Output the [X, Y] coordinate of the center of the cell containing the given text.  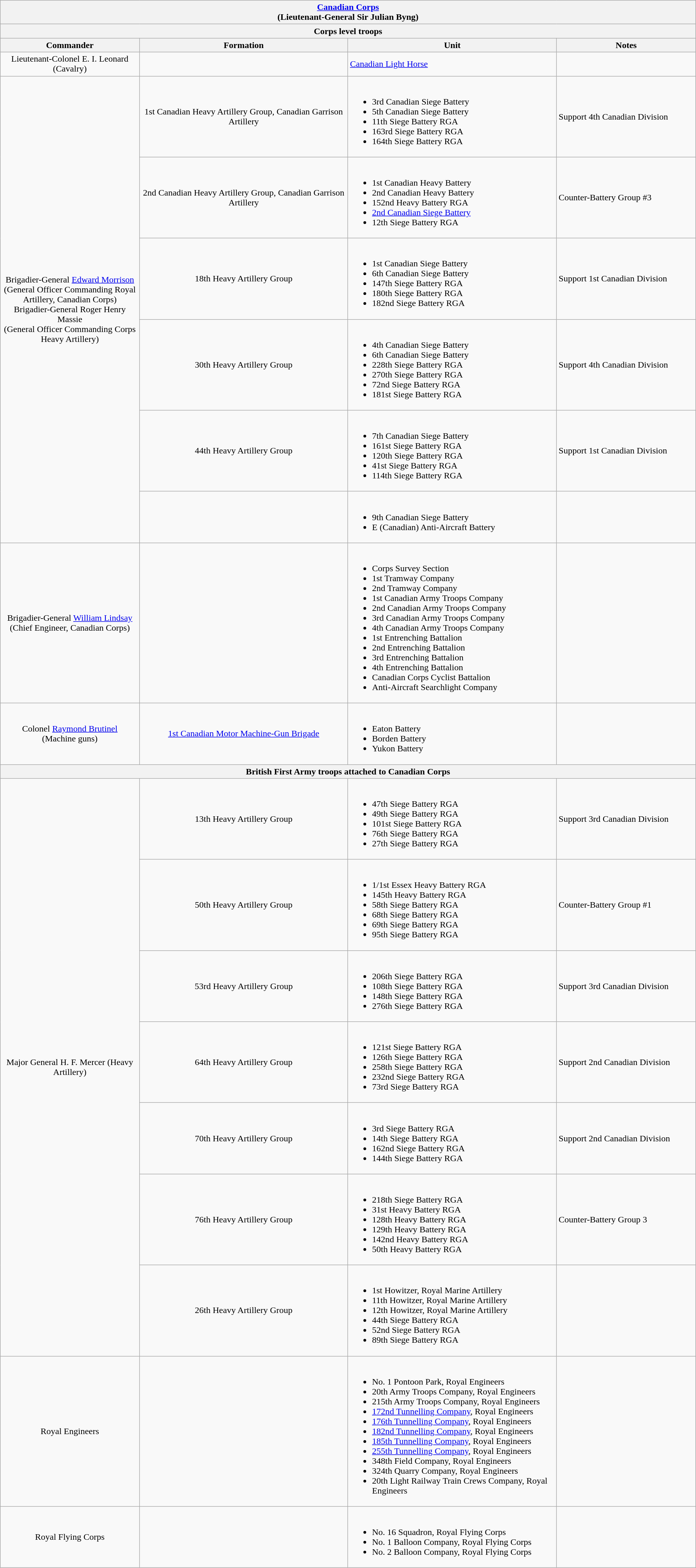
64th Heavy Artillery Group [244, 1062]
4th Canadian Siege Battery6th Canadian Siege Battery228th Siege Battery RGA270th Siege Battery RGA72nd Siege Battery RGA181st Siege Battery RGA [452, 365]
1st Canadian Siege Battery6th Canadian Siege Battery147th Siege Battery RGA180th Siege Battery RGA182nd Siege Battery RGA [452, 279]
Corps level troops [348, 31]
Commander [70, 45]
Counter-Battery Group #1 [626, 905]
70th Heavy Artillery Group [244, 1138]
British First Army troops attached to Canadian Corps [348, 772]
9th Canadian Siege BatteryE (Canadian) Anti-Aircraft Battery [452, 517]
47th Siege Battery RGA49th Siege Battery RGA101st Siege Battery RGA76th Siege Battery RGA27th Siege Battery RGA [452, 819]
Colonel Raymond Brutinel(Machine guns) [70, 734]
No. 16 Squadron, Royal Flying CorpsNo. 1 Balloon Company, Royal Flying CorpsNo. 2 Balloon Company, Royal Flying Corps [452, 1537]
Notes [626, 45]
Royal Flying Corps [70, 1537]
Canadian Corps(Lieutenant-General Sir Julian Byng) [348, 12]
50th Heavy Artillery Group [244, 905]
1st Canadian Motor Machine-Gun Brigade [244, 734]
Lieutenant-Colonel E. I. Leonard(Cavalry) [70, 64]
53rd Heavy Artillery Group [244, 986]
30th Heavy Artillery Group [244, 365]
3rd Siege Battery RGA14th Siege Battery RGA162nd Siege Battery RGA144th Siege Battery RGA [452, 1138]
218th Siege Battery RGA31st Heavy Battery RGA128th Heavy Battery RGA129th Heavy Battery RGA142nd Heavy Battery RGA50th Heavy Battery RGA [452, 1219]
1st Canadian Heavy Battery2nd Canadian Heavy Battery152nd Heavy Battery RGA2nd Canadian Siege Battery12th Siege Battery RGA [452, 197]
121st Siege Battery RGA126th Siege Battery RGA258th Siege Battery RGA232nd Siege Battery RGA73rd Siege Battery RGA [452, 1062]
1/1st Essex Heavy Battery RGA145th Heavy Battery RGA58th Siege Battery RGA68th Siege Battery RGA69th Siege Battery RGA95th Siege Battery RGA [452, 905]
Major General H. F. Mercer (Heavy Artillery) [70, 1067]
Counter-Battery Group 3 [626, 1219]
2nd Canadian Heavy Artillery Group, Canadian Garrison Artillery [244, 197]
Counter-Battery Group #3 [626, 197]
Brigadier-General William Lindsay(Chief Engineer, Canadian Corps) [70, 623]
44th Heavy Artillery Group [244, 451]
3rd Canadian Siege Battery5th Canadian Siege Battery11th Siege Battery RGA163rd Siege Battery RGA164th Siege Battery RGA [452, 117]
Unit [452, 45]
18th Heavy Artillery Group [244, 279]
1st Canadian Heavy Artillery Group, Canadian Garrison Artillery [244, 117]
76th Heavy Artillery Group [244, 1219]
13th Heavy Artillery Group [244, 819]
7th Canadian Siege Battery161st Siege Battery RGA120th Siege Battery RGA41st Siege Battery RGA114th Siege Battery RGA [452, 451]
Canadian Light Horse [452, 64]
26th Heavy Artillery Group [244, 1310]
Eaton BatteryBorden BatteryYukon Battery [452, 734]
Formation [244, 45]
206th Siege Battery RGA108th Siege Battery RGA148th Siege Battery RGA276th Siege Battery RGA [452, 986]
Royal Engineers [70, 1431]
